For the text-containing cell, return its midpoint in (X, Y) coordinate format. 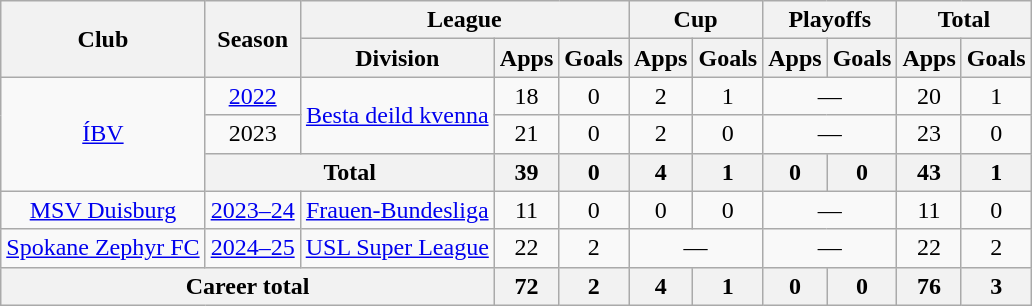
Cup (695, 20)
Besta deild kvenna (397, 115)
20 (929, 96)
League (464, 20)
18 (526, 96)
MSV Duisburg (103, 210)
Season (252, 39)
2023 (252, 134)
3 (996, 286)
39 (526, 172)
23 (929, 134)
Division (397, 58)
Frauen-Bundesliga (397, 210)
Career total (248, 286)
Club (103, 39)
2024–25 (252, 248)
Spokane Zephyr FC (103, 248)
ÍBV (103, 134)
USL Super League (397, 248)
2023–24 (252, 210)
21 (526, 134)
2022 (252, 96)
72 (526, 286)
76 (929, 286)
43 (929, 172)
Playoffs (830, 20)
